Locate the cell with the specified text and output its (X, Y) center coordinate. 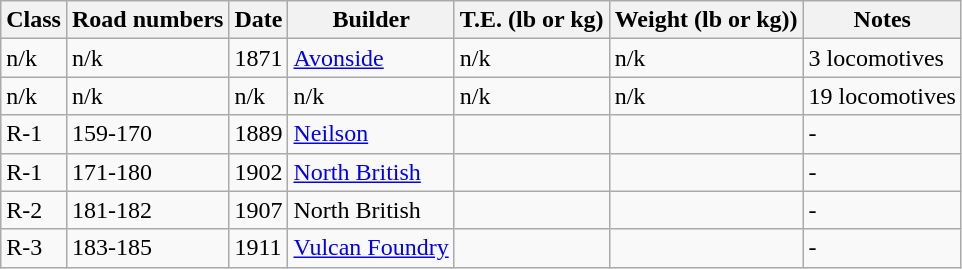
T.E. (lb or kg) (532, 20)
1871 (258, 58)
183-185 (147, 248)
R-2 (34, 210)
1889 (258, 134)
Avonside (371, 58)
159-170 (147, 134)
Date (258, 20)
3 locomotives (882, 58)
171-180 (147, 172)
1902 (258, 172)
Vulcan Foundry (371, 248)
R-3 (34, 248)
1911 (258, 248)
19 locomotives (882, 96)
Weight (lb or kg)) (706, 20)
Road numbers (147, 20)
1907 (258, 210)
Notes (882, 20)
Class (34, 20)
Builder (371, 20)
Neilson (371, 134)
181-182 (147, 210)
